Extract the (x, y) coordinate from the center of the cell holding the provided text.  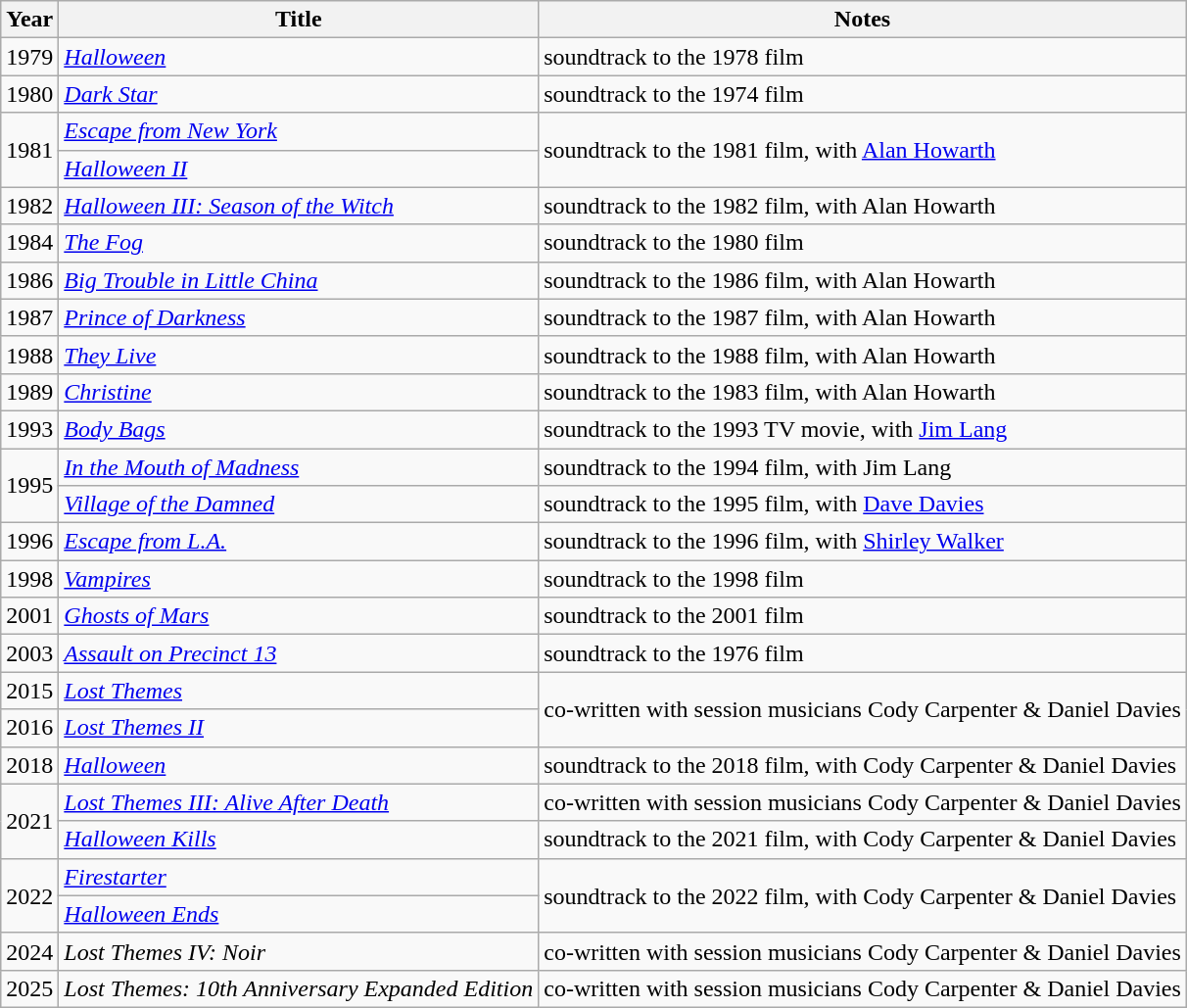
soundtrack to the 1976 film (863, 653)
1996 (29, 542)
Notes (863, 20)
soundtrack to the 1974 film (863, 94)
Halloween Ends (299, 914)
soundtrack to the 1983 film, with Alan Howarth (863, 392)
1984 (29, 243)
soundtrack to the 2022 film, with Cody Carpenter & Daniel Davies (863, 895)
Ghosts of Mars (299, 616)
Halloween II (299, 168)
Lost Themes: 10th Anniversary Expanded Edition (299, 988)
soundtrack to the 1995 film, with Dave Davies (863, 504)
Village of the Damned (299, 504)
Vampires (299, 579)
Escape from L.A. (299, 542)
1987 (29, 317)
soundtrack to the 1988 film, with Alan Howarth (863, 355)
soundtrack to the 2018 film, with Cody Carpenter & Daniel Davies (863, 765)
1998 (29, 579)
Year (29, 20)
Body Bags (299, 429)
soundtrack to the 2021 film, with Cody Carpenter & Daniel Davies (863, 840)
1982 (29, 206)
1988 (29, 355)
2018 (29, 765)
Escape from New York (299, 131)
They Live (299, 355)
2015 (29, 691)
The Fog (299, 243)
Lost Themes (299, 691)
1995 (29, 486)
soundtrack to the 1980 film (863, 243)
1986 (29, 280)
Firestarter (299, 877)
Halloween III: Season of the Witch (299, 206)
2001 (29, 616)
Christine (299, 392)
Title (299, 20)
soundtrack to the 1981 film, with Alan Howarth (863, 150)
1980 (29, 94)
2003 (29, 653)
Lost Themes II (299, 728)
2016 (29, 728)
soundtrack to the 2001 film (863, 616)
Dark Star (299, 94)
soundtrack to the 1993 TV movie, with Jim Lang (863, 429)
2021 (29, 821)
1989 (29, 392)
Halloween Kills (299, 840)
soundtrack to the 1996 film, with Shirley Walker (863, 542)
soundtrack to the 1986 film, with Alan Howarth (863, 280)
1979 (29, 57)
soundtrack to the 1987 film, with Alan Howarth (863, 317)
soundtrack to the 1998 film (863, 579)
soundtrack to the 1994 film, with Jim Lang (863, 467)
1993 (29, 429)
2024 (29, 951)
In the Mouth of Madness (299, 467)
2022 (29, 895)
Big Trouble in Little China (299, 280)
1981 (29, 150)
Prince of Darkness (299, 317)
Lost Themes III: Alive After Death (299, 802)
2025 (29, 988)
Assault on Precinct 13 (299, 653)
soundtrack to the 1982 film, with Alan Howarth (863, 206)
Lost Themes IV: Noir (299, 951)
soundtrack to the 1978 film (863, 57)
